Extract the [X, Y] coordinate from the center of the cell holding the provided text.  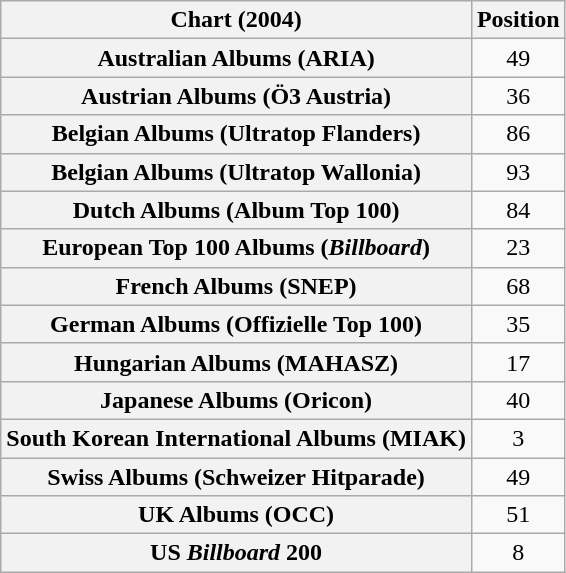
17 [518, 362]
86 [518, 134]
68 [518, 286]
36 [518, 96]
84 [518, 210]
93 [518, 172]
Dutch Albums (Album Top 100) [236, 210]
Belgian Albums (Ultratop Flanders) [236, 134]
German Albums (Offizielle Top 100) [236, 324]
Japanese Albums (Oricon) [236, 400]
Chart (2004) [236, 20]
South Korean International Albums (MIAK) [236, 438]
Austrian Albums (Ö3 Austria) [236, 96]
51 [518, 515]
European Top 100 Albums (Billboard) [236, 248]
Australian Albums (ARIA) [236, 58]
US Billboard 200 [236, 553]
French Albums (SNEP) [236, 286]
23 [518, 248]
Hungarian Albums (MAHASZ) [236, 362]
Swiss Albums (Schweizer Hitparade) [236, 477]
40 [518, 400]
Position [518, 20]
8 [518, 553]
Belgian Albums (Ultratop Wallonia) [236, 172]
UK Albums (OCC) [236, 515]
35 [518, 324]
3 [518, 438]
